Capture the cell that displays the provided text and extract its (x, y) central coordinate. 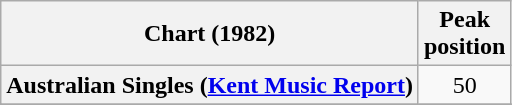
50 (464, 85)
Chart (1982) (210, 34)
Australian Singles (Kent Music Report) (210, 85)
Peakposition (464, 34)
